Extract the (X, Y) coordinate from the center of the cell holding the provided text.  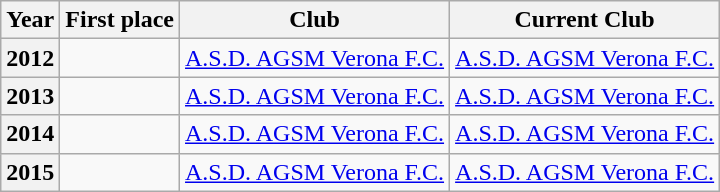
Current Club (585, 20)
First place (120, 20)
2014 (30, 134)
Year (30, 20)
2013 (30, 96)
2015 (30, 172)
2012 (30, 58)
Club (315, 20)
